Return the (x, y) coordinate for the center point of the cell that contains the specified text.  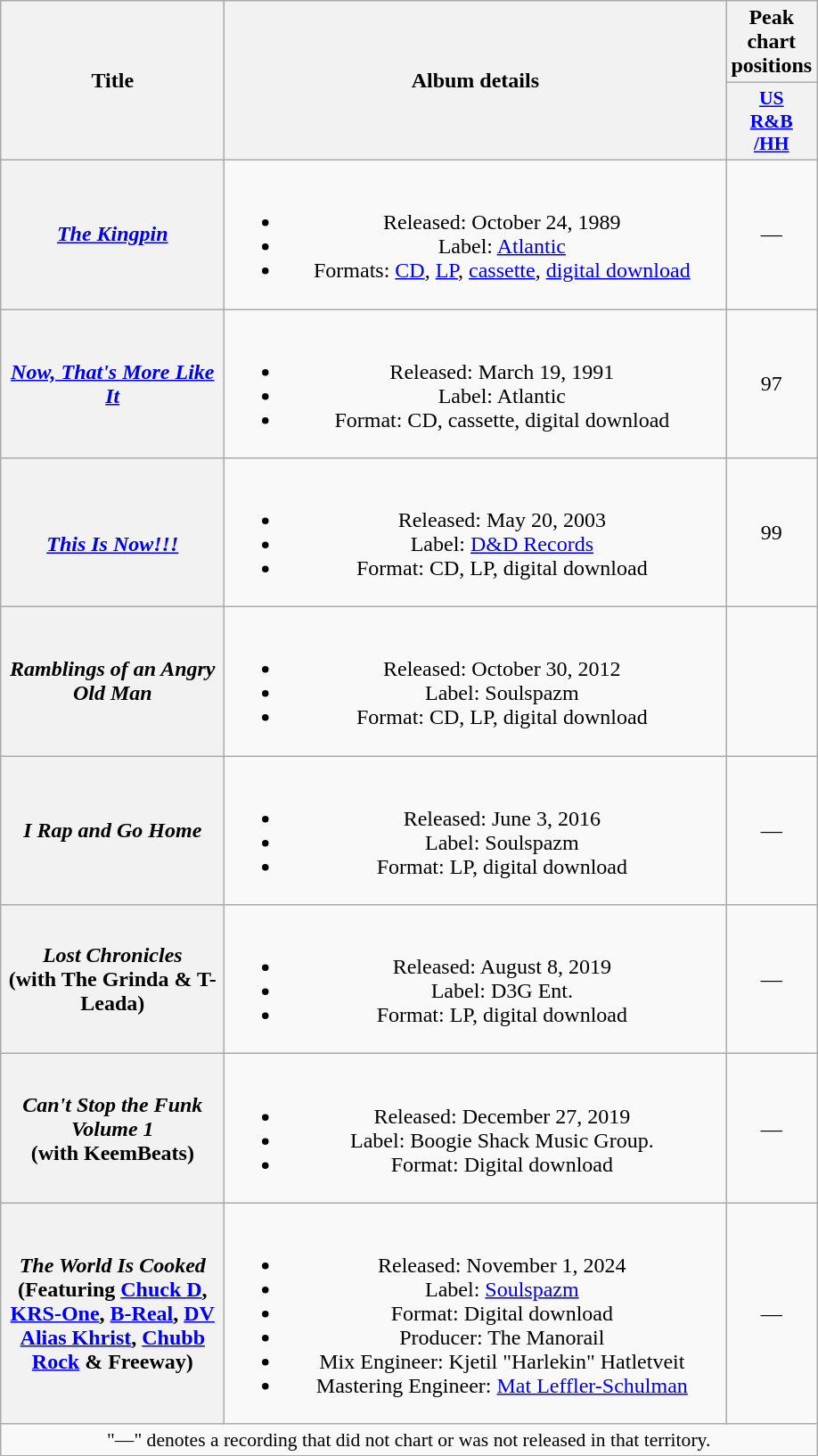
Album details (476, 80)
Can't Stop the Funk Volume 1(with KeemBeats) (112, 1129)
The World Is Cooked(Featuring Chuck D, KRS-One, B-Real, DV Alias Khrist, Chubb Rock & Freeway) (112, 1313)
I Rap and Go Home (112, 831)
Released: December 27, 2019Label: Boogie Shack Music Group.Format: Digital download (476, 1129)
The Kingpin (112, 234)
Title (112, 80)
This Is Now!!! (112, 533)
Released: June 3, 2016Label: SoulspazmFormat: LP, digital download (476, 831)
Released: May 20, 2003Label: D&D RecordsFormat: CD, LP, digital download (476, 533)
Released: August 8, 2019Label: D3G Ent.Format: LP, digital download (476, 979)
Lost Chronicles(with The Grinda & T-Leada) (112, 979)
99 (772, 533)
Released: March 19, 1991Label: AtlanticFormat: CD, cassette, digital download (476, 383)
Released: October 24, 1989Label: AtlanticFormats: CD, LP, cassette, digital download (476, 234)
Ramblings of an Angry Old Man (112, 681)
Peak chart positions (772, 42)
Now, That's More Like It (112, 383)
Released: October 30, 2012Label: SoulspazmFormat: CD, LP, digital download (476, 681)
USR&B/HH (772, 121)
"—" denotes a recording that did not chart or was not released in that territory. (409, 1440)
97 (772, 383)
